Determine the (x, y) coordinate at the center of the cell enclosing the given text.  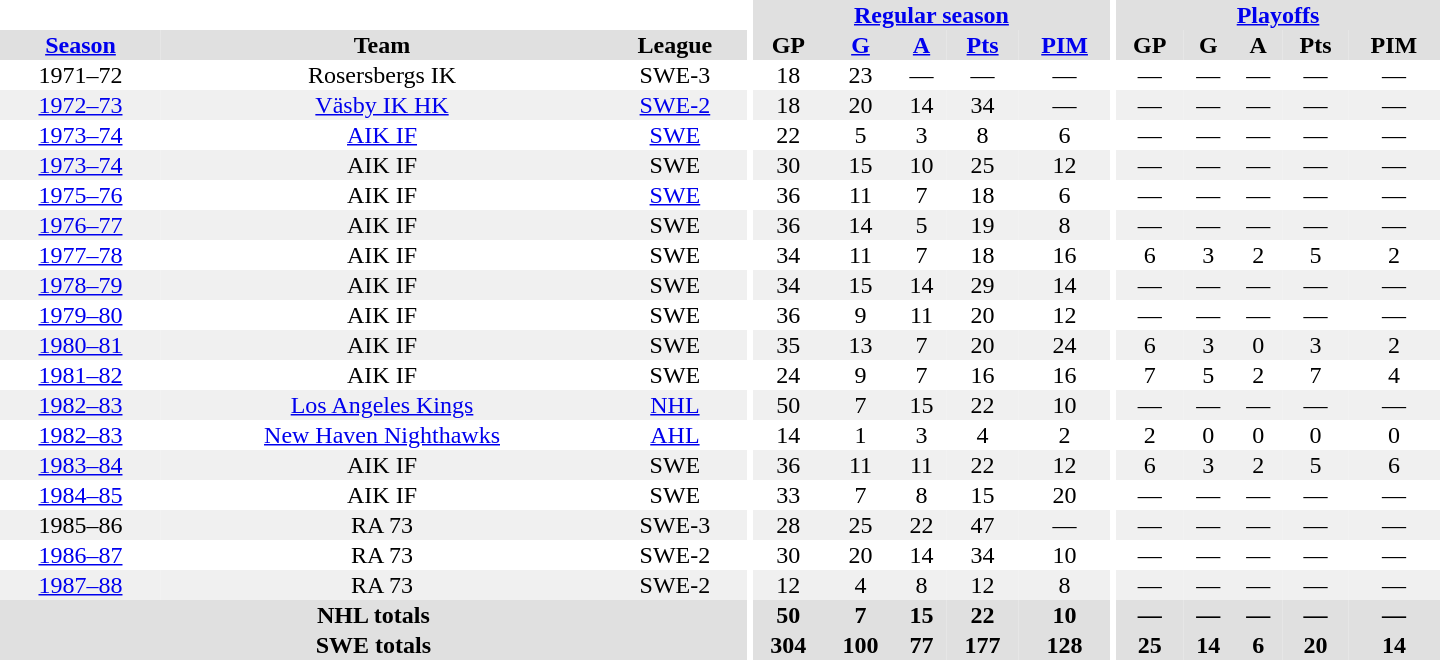
28 (788, 525)
77 (922, 645)
1 (860, 435)
NHL (675, 405)
Season (80, 45)
1981–82 (80, 375)
1980–81 (80, 345)
100 (860, 645)
1971–72 (80, 75)
NHL totals (374, 615)
1975–76 (80, 195)
47 (983, 525)
1978–79 (80, 285)
1983–84 (80, 465)
1986–87 (80, 555)
177 (983, 645)
1979–80 (80, 315)
304 (788, 645)
League (675, 45)
1985–86 (80, 525)
35 (788, 345)
New Haven Nighthawks (382, 435)
Team (382, 45)
AHL (675, 435)
Playoffs (1278, 15)
Väsby IK HK (382, 105)
1977–78 (80, 255)
1976–77 (80, 225)
SWE totals (374, 645)
Rosersbergs IK (382, 75)
1972–73 (80, 105)
33 (788, 495)
128 (1065, 645)
Los Angeles Kings (382, 405)
1987–88 (80, 585)
13 (860, 345)
19 (983, 225)
Regular season (931, 15)
1984–85 (80, 495)
29 (983, 285)
23 (860, 75)
